Extract the (x, y) coordinate from the center of the cell holding the provided text.  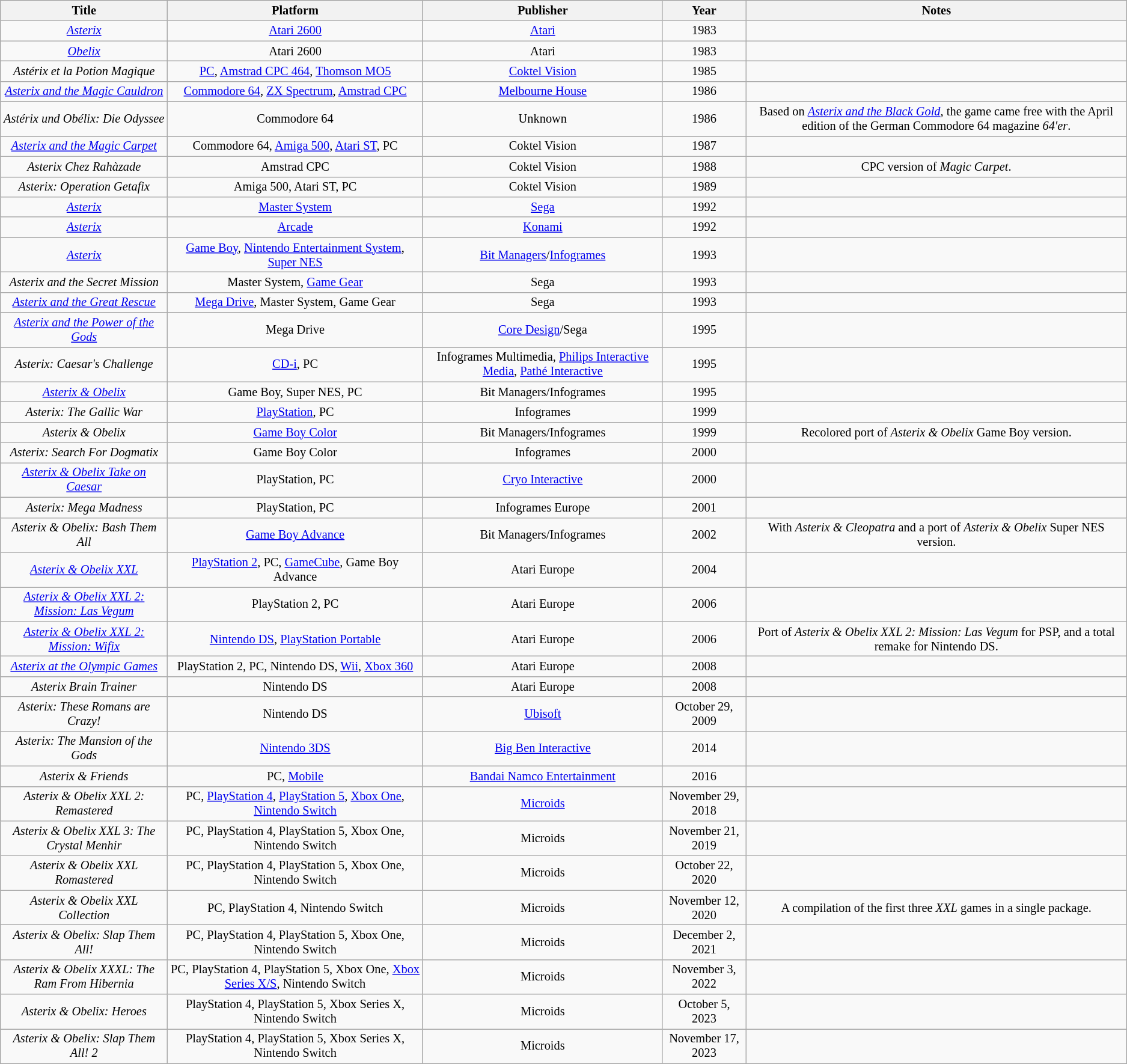
November 21, 2019 (704, 838)
Asterix & Obelix: Slap Them All! (84, 942)
A compilation of the first three XXL games in a single package. (936, 908)
Asterix & Obelix XXL (84, 569)
Platform (296, 10)
Amstrad CPC (296, 167)
Master System, Game Gear (296, 282)
Nintendo 3DS (296, 748)
October 29, 2009 (704, 714)
Astérix et la Potion Magique (84, 71)
Asterix and the Magic Carpet (84, 146)
Publisher (542, 10)
October 22, 2020 (704, 873)
Game Boy, Nintendo Entertainment System, Super NES (296, 255)
Asterix: The Mansion of the Gods (84, 748)
Mega Drive, Master System, Game Gear (296, 302)
Asterix & Obelix: Heroes (84, 1012)
Year (704, 10)
Asterix & Obelix XXL 3: The Crystal Menhir (84, 838)
Notes (936, 10)
1988 (704, 167)
Port of Asterix & Obelix XXL 2: Mission: Las Vegum for PSP, and a total remake for Nintendo DS. (936, 639)
PC, Amstrad CPC 464, Thomson MO5 (296, 71)
Asterix Chez Rahàzade (84, 167)
Obelix (84, 51)
Asterix and the Great Rescue (84, 302)
Cryo Interactive (542, 480)
CPC version of Magic Carpet. (936, 167)
Commodore 64, Amiga 500, Atari ST, PC (296, 146)
2014 (704, 748)
Game Boy, Super NES, PC (296, 392)
Infogrames Europe (542, 507)
Mega Drive (296, 330)
Asterix: Caesar's Challenge (84, 364)
2004 (704, 569)
Asterix & Obelix Take on Caesar (84, 480)
Commodore 64, ZX Spectrum, Amstrad CPC (296, 91)
Asterix and the Magic Cauldron (84, 91)
Asterix: Mega Madness (84, 507)
Master System (296, 207)
Asterix & Obelix XXL 2: Mission: Wifix (84, 639)
Asterix & Obelix: Bash Them All (84, 535)
Unknown (542, 119)
PC, PlayStation 4, Nintendo Switch (296, 908)
Asterix & Obelix XXXL: The Ram From Hibernia (84, 977)
Konami (542, 227)
Asterix and the Secret Mission (84, 282)
Big Ben Interactive (542, 748)
Commodore 64 (296, 119)
PlayStation 2, PC (296, 604)
2001 (704, 507)
November 17, 2023 (704, 1046)
Asterix Brain Trainer (84, 686)
Asterix & Obelix XXL Romastered (84, 873)
Asterix & Obelix XXL 2: Remastered (84, 804)
1987 (704, 146)
Game Boy Advance (296, 535)
Asterix & Obelix XXL 2: Mission: Las Vegum (84, 604)
PlayStation 2, PC, GameCube, Game Boy Advance (296, 569)
Core Design/Sega (542, 330)
Amiga 500, Atari ST, PC (296, 187)
PC, Mobile (296, 776)
Title (84, 10)
PlayStation 2, PC, Nintendo DS, Wii, Xbox 360 (296, 666)
Asterix & Obelix: Slap Them All! 2 (84, 1046)
CD-i, PC (296, 364)
With Asterix & Cleopatra and a port of Asterix & Obelix Super NES version. (936, 535)
PC, PlayStation 4, PlayStation 5, Xbox One, Xbox Series X/S, Nintendo Switch (296, 977)
1985 (704, 71)
Asterix & Obelix XXL Collection (84, 908)
2002 (704, 535)
November 29, 2018 (704, 804)
Astérix und Obélix: Die Odyssee (84, 119)
Recolored port of Asterix & Obelix Game Boy version. (936, 432)
November 3, 2022 (704, 977)
Asterix: The Gallic War (84, 412)
Nintendo DS, PlayStation Portable (296, 639)
October 5, 2023 (704, 1012)
Based on Asterix and the Black Gold, the game came free with the April edition of the German Commodore 64 magazine 64'er. (936, 119)
Arcade (296, 227)
November 12, 2020 (704, 908)
Asterix: Search For Dogmatix (84, 453)
Infogrames Multimedia, Philips Interactive Media, Pathé Interactive (542, 364)
Asterix at the Olympic Games (84, 666)
Bandai Namco Entertainment (542, 776)
Melbourne House (542, 91)
Asterix: These Romans are Crazy! (84, 714)
Asterix & Friends (84, 776)
1989 (704, 187)
Asterix and the Power of the Gods (84, 330)
December 2, 2021 (704, 942)
Ubisoft (542, 714)
Asterix: Operation Getafix (84, 187)
2016 (704, 776)
